Return [x, y] of the center of cell containing provided text 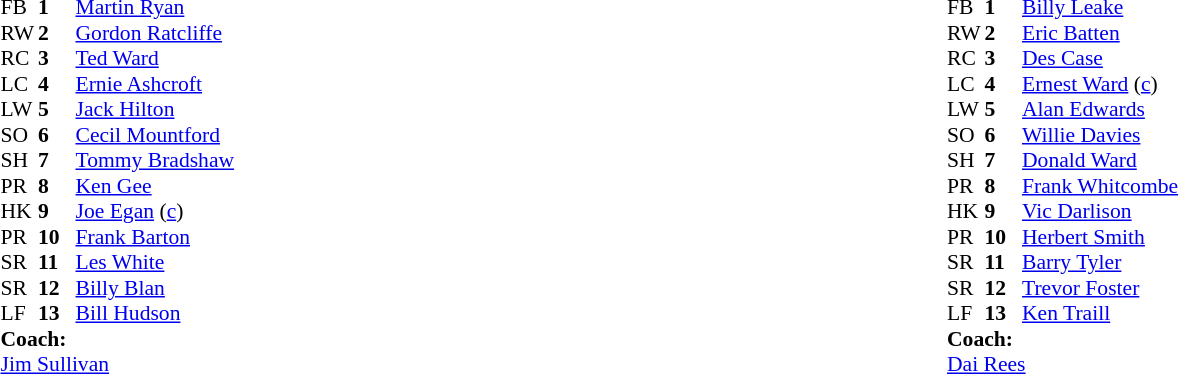
Bill Hudson [156, 313]
Ken Traill [1100, 313]
Billy Blan [156, 288]
Willie Davies [1100, 135]
Jack Hilton [156, 109]
Des Case [1100, 59]
Eric Batten [1100, 33]
Ted Ward [156, 59]
Joe Egan (c) [156, 211]
Barry Tyler [1100, 263]
Ernest Ward (c) [1100, 84]
Vic Darlison [1100, 211]
Trevor Foster [1100, 288]
Ken Gee [156, 186]
Cecil Mountford [156, 135]
Les White [156, 263]
Tommy Bradshaw [156, 161]
Donald Ward [1100, 161]
Gordon Ratcliffe [156, 33]
Frank Barton [156, 237]
Herbert Smith [1100, 237]
Frank Whitcombe [1100, 186]
Alan Edwards [1100, 109]
Ernie Ashcroft [156, 84]
